Identify which cell holds the provided text, then report its (X, Y) central coordinate. 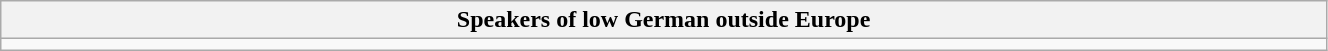
Speakers of low German outside Europe (664, 20)
